Capture the cell that displays the provided text and extract its (x, y) central coordinate. 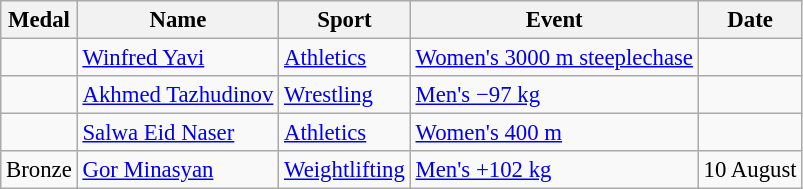
Weightlifting (345, 170)
Medal (39, 20)
Gor Minasyan (178, 170)
Sport (345, 20)
Women's 3000 m steeplechase (554, 58)
Akhmed Tazhudinov (178, 95)
Bronze (39, 170)
Winfred Yavi (178, 58)
Date (750, 20)
Men's −97 kg (554, 95)
10 August (750, 170)
Wrestling (345, 95)
Men's +102 kg (554, 170)
Salwa Eid Naser (178, 133)
Event (554, 20)
Women's 400 m (554, 133)
Name (178, 20)
